Locate the cell with the specified text and output its [X, Y] center coordinate. 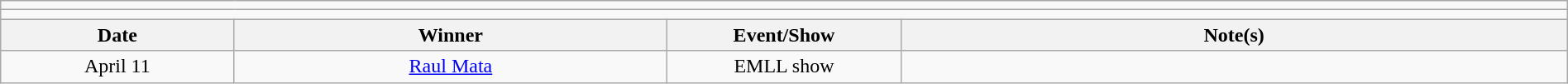
Event/Show [784, 35]
Note(s) [1234, 35]
Winner [451, 35]
EMLL show [784, 67]
Date [117, 35]
April 11 [117, 67]
Raul Mata [451, 67]
